Search for the cell housing the specified text and yield its (X, Y) center coordinate. 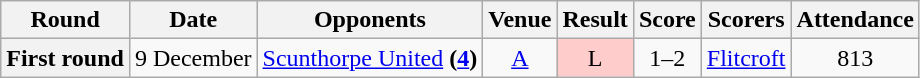
Score (667, 20)
First round (66, 58)
1–2 (667, 58)
Venue (520, 20)
9 December (193, 58)
Date (193, 20)
A (520, 58)
Flitcroft (746, 58)
813 (855, 58)
Scorers (746, 20)
Attendance (855, 20)
Result (595, 20)
Opponents (370, 20)
Round (66, 20)
Scunthorpe United (4) (370, 58)
L (595, 58)
